Identify which cell holds the provided text, then report its (X, Y) central coordinate. 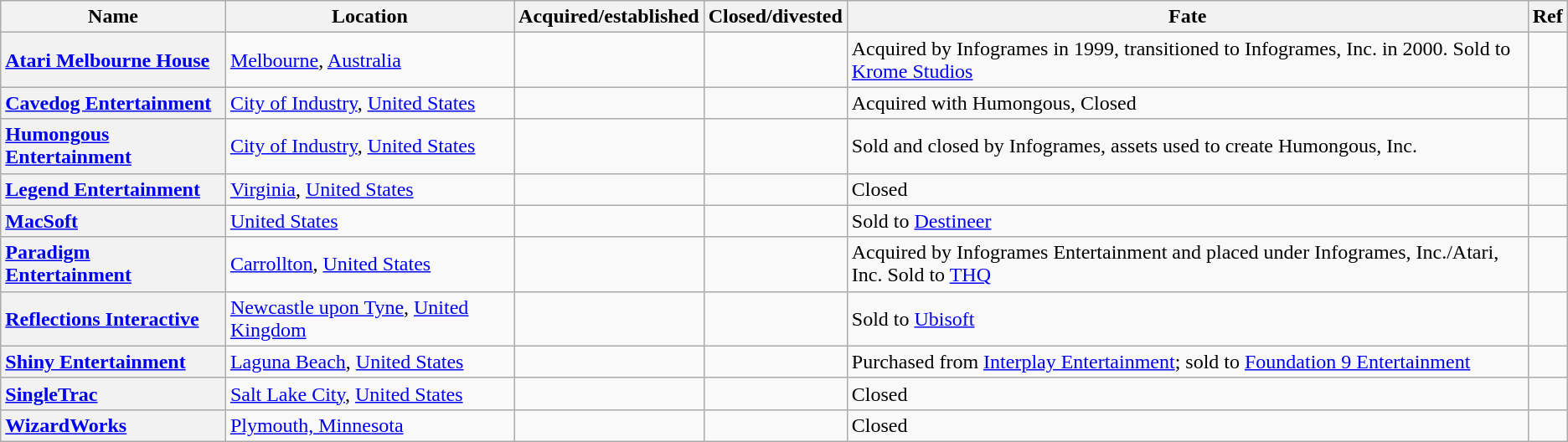
Legend Entertainment (114, 189)
Sold to Ubisoft (1188, 318)
Paradigm Entertainment (114, 265)
Name (114, 17)
Virginia, United States (369, 189)
Laguna Beach, United States (369, 362)
Location (369, 17)
Acquired with Humongous, Closed (1188, 103)
MacSoft (114, 221)
WizardWorks (114, 425)
Purchased from Interplay Entertainment; sold to Foundation 9 Entertainment (1188, 362)
Closed/divested (776, 17)
Acquired/established (610, 17)
Shiny Entertainment (114, 362)
Melbourne, Australia (369, 60)
Fate (1188, 17)
Reflections Interactive (114, 318)
SingleTrac (114, 393)
Ref (1548, 17)
Newcastle upon Tyne, United Kingdom (369, 318)
Sold to Destineer (1188, 221)
Cavedog Entertainment (114, 103)
Carrollton, United States (369, 265)
United States (369, 221)
Plymouth, Minnesota (369, 425)
Atari Melbourne House (114, 60)
Acquired by Infogrames in 1999, transitioned to Infogrames, Inc. in 2000. Sold to Krome Studios (1188, 60)
Acquired by Infogrames Entertainment and placed under Infogrames, Inc./Atari, Inc. Sold to THQ (1188, 265)
Sold and closed by Infogrames, assets used to create Humongous, Inc. (1188, 146)
Salt Lake City, United States (369, 393)
Humongous Entertainment (114, 146)
